Find where the given text appears and provide that cell's center as [X, Y] coordinate. 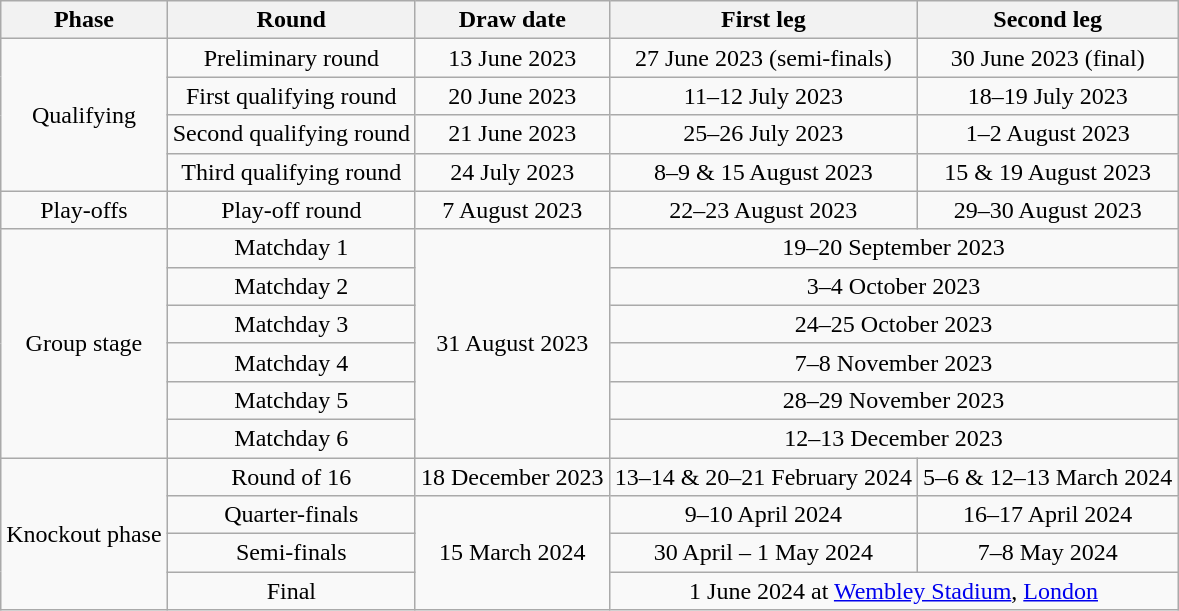
1 June 2024 at Wembley Stadium, London [894, 591]
Second qualifying round [291, 134]
13–14 & 20–21 February 2024 [763, 477]
Round of 16 [291, 477]
First qualifying round [291, 96]
30 April – 1 May 2024 [763, 553]
Group stage [84, 343]
15 March 2024 [512, 553]
Phase [84, 20]
20 June 2023 [512, 96]
Matchday 2 [291, 286]
24–25 October 2023 [894, 324]
Knockout phase [84, 534]
12–13 December 2023 [894, 438]
Play-offs [84, 210]
18–19 July 2023 [1048, 96]
Preliminary round [291, 58]
Second leg [1048, 20]
13 June 2023 [512, 58]
Matchday 5 [291, 400]
Matchday 6 [291, 438]
7–8 November 2023 [894, 362]
Qualifying [84, 115]
Matchday 1 [291, 248]
27 June 2023 (semi-finals) [763, 58]
5–6 & 12–13 March 2024 [1048, 477]
28–29 November 2023 [894, 400]
18 December 2023 [512, 477]
Quarter-finals [291, 515]
15 & 19 August 2023 [1048, 172]
Round [291, 20]
Draw date [512, 20]
31 August 2023 [512, 343]
8–9 & 15 August 2023 [763, 172]
Matchday 4 [291, 362]
21 June 2023 [512, 134]
7 August 2023 [512, 210]
9–10 April 2024 [763, 515]
Semi-finals [291, 553]
Final [291, 591]
3–4 October 2023 [894, 286]
24 July 2023 [512, 172]
19–20 September 2023 [894, 248]
Play-off round [291, 210]
11–12 July 2023 [763, 96]
16–17 April 2024 [1048, 515]
First leg [763, 20]
Third qualifying round [291, 172]
29–30 August 2023 [1048, 210]
30 June 2023 (final) [1048, 58]
25–26 July 2023 [763, 134]
Matchday 3 [291, 324]
22–23 August 2023 [763, 210]
1–2 August 2023 [1048, 134]
7–8 May 2024 [1048, 553]
